Provide the (x, y) coordinate of the cell's center where the given text is located.  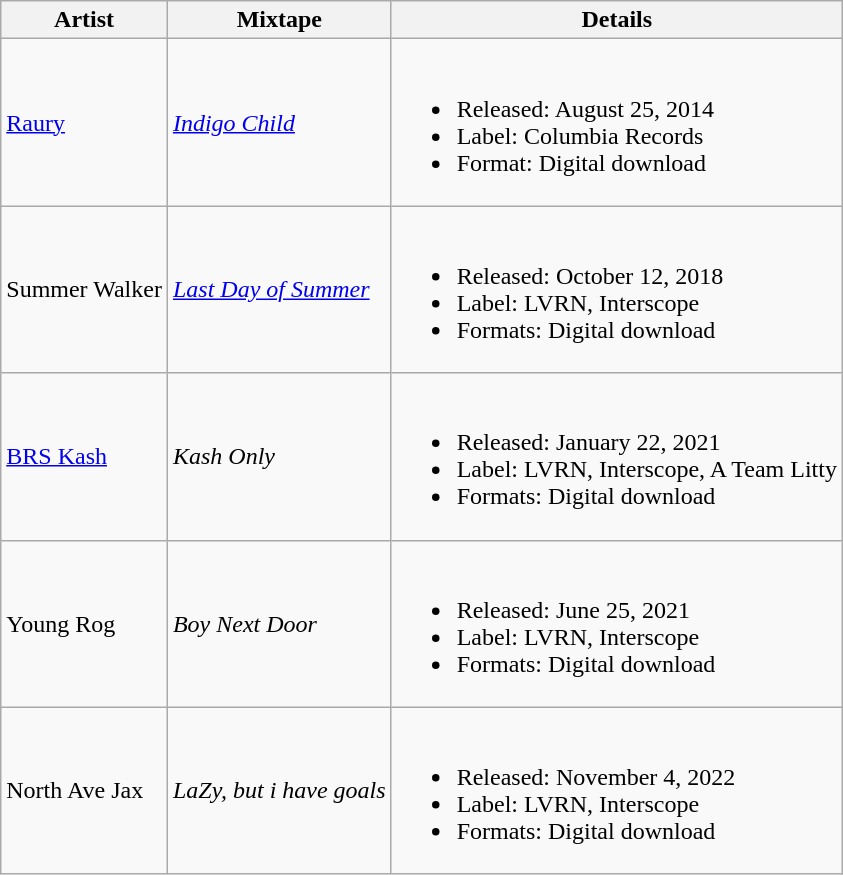
Released: October 12, 2018Label: LVRN, InterscopeFormats: Digital download (616, 290)
Details (616, 20)
Summer Walker (84, 290)
Last Day of Summer (279, 290)
Released: June 25, 2021Label: LVRN, InterscopeFormats: Digital download (616, 624)
Indigo Child (279, 122)
Raury (84, 122)
Released: August 25, 2014Label: Columbia RecordsFormat: Digital download (616, 122)
Young Rog (84, 624)
Released: January 22, 2021Label: LVRN, Interscope, A Team LittyFormats: Digital download (616, 456)
Artist (84, 20)
Kash Only (279, 456)
Boy Next Door (279, 624)
BRS Kash (84, 456)
Released: November 4, 2022Label: LVRN, InterscopeFormats: Digital download (616, 790)
LaZy, but i have goals (279, 790)
Mixtape (279, 20)
North Ave Jax (84, 790)
